Provide the (x, y) coordinate of the cell's center where the given text is located.  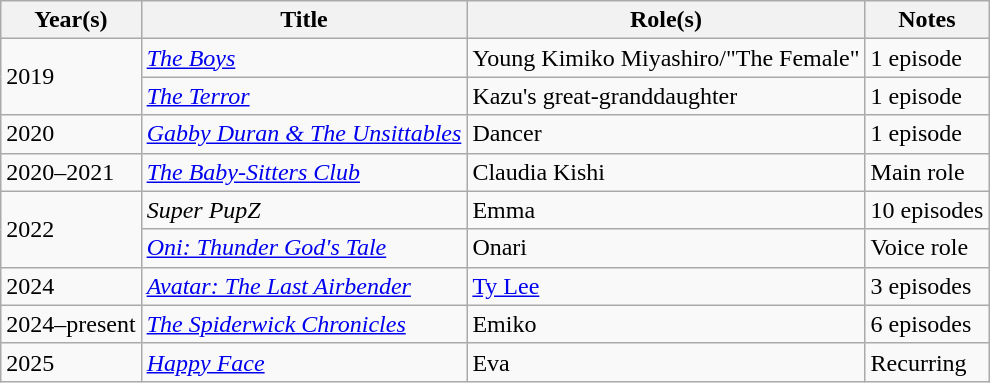
Ty Lee (666, 286)
Eva (666, 362)
Main role (927, 172)
Happy Face (304, 362)
Gabby Duran & The Unsittables (304, 134)
2025 (71, 362)
Emma (666, 210)
Notes (927, 20)
2024–present (71, 324)
3 episodes (927, 286)
Role(s) (666, 20)
Super PupZ (304, 210)
Dancer (666, 134)
2024 (71, 286)
The Baby-Sitters Club (304, 172)
The Boys (304, 58)
2020–2021 (71, 172)
Oni: Thunder God's Tale (304, 248)
10 episodes (927, 210)
6 episodes (927, 324)
The Spiderwick Chronicles (304, 324)
Avatar: The Last Airbender (304, 286)
Onari (666, 248)
The Terror (304, 96)
Title (304, 20)
Emiko (666, 324)
Young Kimiko Miyashiro/"The Female" (666, 58)
2020 (71, 134)
2019 (71, 77)
Voice role (927, 248)
2022 (71, 229)
Claudia Kishi (666, 172)
Kazu's great-granddaughter (666, 96)
Recurring (927, 362)
Year(s) (71, 20)
